Determine the [X, Y] coordinate at the center of the cell enclosing the given text.  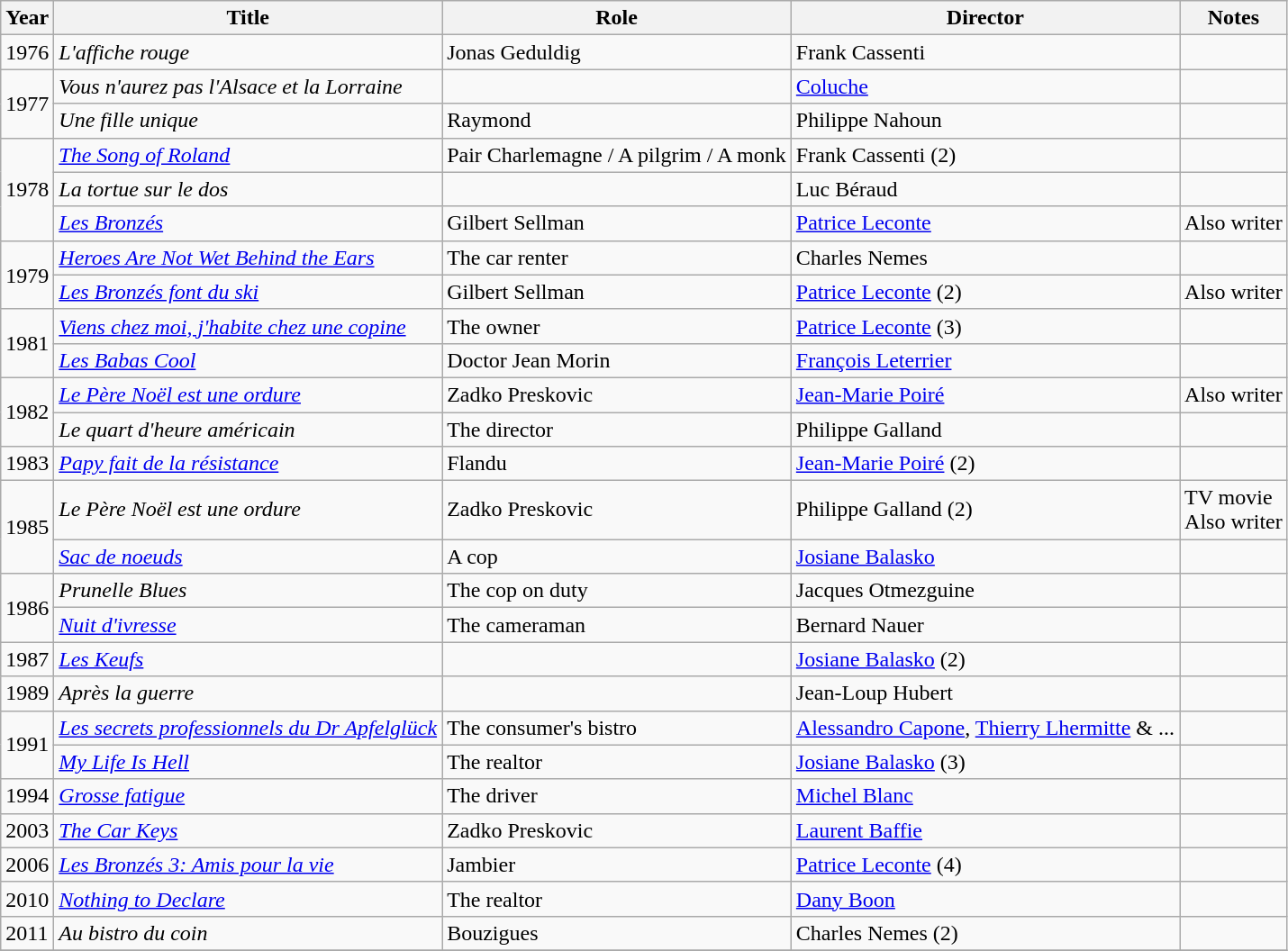
Les Bronzés [249, 223]
A cop [617, 557]
Grosse fatigue [249, 796]
Jean-Marie Poiré [985, 394]
Nothing to Declare [249, 899]
The cop on duty [617, 591]
Les Babas Cool [249, 360]
The driver [617, 796]
Bouzigues [617, 933]
Jean-Marie Poiré (2) [985, 464]
Au bistro du coin [249, 933]
Une fille unique [249, 121]
1994 [27, 796]
Role [617, 18]
Coluche [985, 86]
Year [27, 18]
Jacques Otmezguine [985, 591]
Michel Blanc [985, 796]
The Song of Roland [249, 155]
François Leterrier [985, 360]
2006 [27, 865]
Jambier [617, 865]
Raymond [617, 121]
1978 [27, 189]
Bernard Nauer [985, 625]
Viens chez moi, j'habite chez une copine [249, 326]
1977 [27, 104]
The consumer's bistro [617, 728]
TV movieAlso writer [1234, 510]
The director [617, 430]
Charles Nemes (2) [985, 933]
Vous n'aurez pas l'Alsace et la Lorraine [249, 86]
L'affiche rouge [249, 52]
Philippe Galland (2) [985, 510]
Flandu [617, 464]
Josiane Balasko (3) [985, 762]
1981 [27, 343]
The Car Keys [249, 830]
Jean-Loup Hubert [985, 693]
2011 [27, 933]
Heroes Are Not Wet Behind the Ears [249, 258]
Patrice Leconte (3) [985, 326]
Dany Boon [985, 899]
1991 [27, 745]
Philippe Galland [985, 430]
Papy fait de la résistance [249, 464]
Les secrets professionnels du Dr Apfelglück [249, 728]
Josiane Balasko (2) [985, 659]
Les Bronzés font du ski [249, 292]
Patrice Leconte [985, 223]
Sac de noeuds [249, 557]
Les Bronzés 3: Amis pour la vie [249, 865]
Frank Cassenti (2) [985, 155]
Patrice Leconte (4) [985, 865]
1976 [27, 52]
1989 [27, 693]
Le quart d'heure américain [249, 430]
Les Keufs [249, 659]
My Life Is Hell [249, 762]
Notes [1234, 18]
Après la guerre [249, 693]
1983 [27, 464]
Jonas Geduldig [617, 52]
Prunelle Blues [249, 591]
Josiane Balasko [985, 557]
Director [985, 18]
1982 [27, 412]
Pair Charlemagne / A pilgrim / A monk [617, 155]
Alessandro Capone, Thierry Lhermitte & ... [985, 728]
The owner [617, 326]
Title [249, 18]
Nuit d'ivresse [249, 625]
2010 [27, 899]
Luc Béraud [985, 189]
2003 [27, 830]
Doctor Jean Morin [617, 360]
Patrice Leconte (2) [985, 292]
Frank Cassenti [985, 52]
Laurent Baffie [985, 830]
1987 [27, 659]
1986 [27, 608]
1985 [27, 528]
The car renter [617, 258]
La tortue sur le dos [249, 189]
1979 [27, 275]
Philippe Nahoun [985, 121]
Charles Nemes [985, 258]
The cameraman [617, 625]
